Provide the (x, y) coordinate of the cell's center where the given text is located.  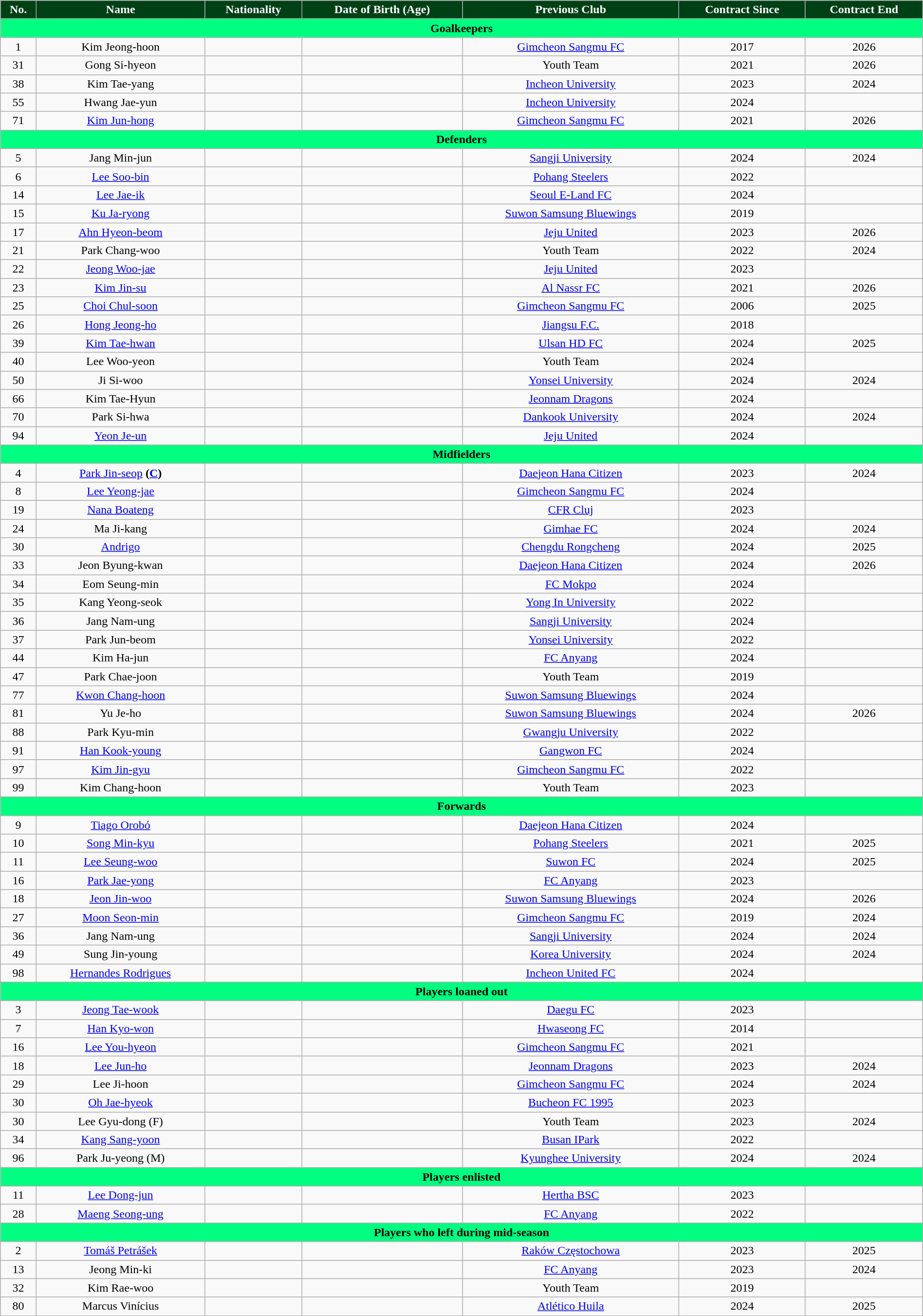
24 (18, 528)
21 (18, 251)
Choi Chul-soon (120, 306)
27 (18, 917)
Jeon Jin-woo (120, 899)
26 (18, 325)
Ku Ja-ryong (120, 213)
Park Chae-joon (120, 676)
Midfielders (461, 454)
Nana Boateng (120, 510)
77 (18, 695)
71 (18, 121)
28 (18, 1214)
Dankook University (571, 417)
37 (18, 640)
Kang Yeong-seok (120, 603)
29 (18, 1084)
Kim Jin-su (120, 288)
55 (18, 102)
81 (18, 713)
14 (18, 195)
Hwang Jae-yun (120, 102)
Park Chang-woo (120, 251)
Ma Ji-kang (120, 528)
Han Kyo-won (120, 1028)
Atlético Huila (571, 1306)
9 (18, 825)
Kim Jin-gyu (120, 769)
44 (18, 658)
22 (18, 269)
Hong Jeong-ho (120, 325)
Kim Jun-hong (120, 121)
Seoul E-Land FC (571, 195)
Jiangsu F.C. (571, 325)
7 (18, 1028)
Hernandes Rodrigues (120, 973)
Moon Seon-min (120, 917)
Lee Dong-jun (120, 1195)
Incheon United FC (571, 973)
47 (18, 676)
Andrigo (120, 547)
Lee Soo-bin (120, 176)
Kim Tae-yang (120, 84)
Yong In University (571, 603)
Previous Club (571, 10)
94 (18, 436)
Lee Jae-ik (120, 195)
Suwon FC (571, 862)
38 (18, 84)
17 (18, 232)
Lee Ji-hoon (120, 1084)
Kim Tae-Hyun (120, 399)
99 (18, 787)
Korea University (571, 954)
66 (18, 399)
80 (18, 1306)
Gangwon FC (571, 750)
Yu Je-ho (120, 713)
25 (18, 306)
Contract Since (742, 10)
Forwards (461, 806)
CFR Cluj (571, 510)
32 (18, 1288)
2017 (742, 47)
Date of Birth (Age) (382, 10)
Sung Jin-young (120, 954)
Eom Seung-min (120, 584)
Daegu FC (571, 1010)
Ji Si-woo (120, 380)
70 (18, 417)
2006 (742, 306)
Jeong Min-ki (120, 1269)
Chengdu Rongcheng (571, 547)
Yeon Je-un (120, 436)
Contract End (864, 10)
Lee Yeong-jae (120, 491)
Lee You-hyeon (120, 1047)
Busan IPark (571, 1140)
Oh Jae-hyeok (120, 1102)
35 (18, 603)
Kim Ha-jun (120, 658)
Players who left during mid-season (461, 1232)
Bucheon FC 1995 (571, 1102)
Jeong Tae-wook (120, 1010)
Players loaned out (461, 991)
Han Kook-young (120, 750)
88 (18, 732)
Gong Si-hyeon (120, 65)
Kim Tae-hwan (120, 343)
15 (18, 213)
33 (18, 566)
Raków Częstochowa (571, 1251)
Name (120, 10)
2 (18, 1251)
97 (18, 769)
49 (18, 954)
Kim Rae-woo (120, 1288)
Marcus Vinícius (120, 1306)
Park Jun-beom (120, 640)
Tiago Orobó (120, 825)
6 (18, 176)
4 (18, 473)
Lee Woo-yeon (120, 362)
Park Jae-yong (120, 880)
Kim Jeong-hoon (120, 47)
96 (18, 1158)
Gimhae FC (571, 528)
Defenders (461, 139)
8 (18, 491)
Players enlisted (461, 1177)
Lee Jun-ho (120, 1065)
Park Kyu-min (120, 732)
Hertha BSC (571, 1195)
39 (18, 343)
19 (18, 510)
Gwangju University (571, 732)
91 (18, 750)
FC Mokpo (571, 584)
Al Nassr FC (571, 288)
Lee Gyu-dong (F) (120, 1121)
Park Jin-seop (C) (120, 473)
Maeng Seong-ung (120, 1214)
Song Min-kyu (120, 843)
23 (18, 288)
Jeong Woo-jae (120, 269)
10 (18, 843)
Jeon Byung-kwan (120, 566)
31 (18, 65)
3 (18, 1010)
98 (18, 973)
Ulsan HD FC (571, 343)
Park Ju-yeong (M) (120, 1158)
Lee Seung-woo (120, 862)
40 (18, 362)
No. (18, 10)
Goalkeepers (461, 28)
Park Si-hwa (120, 417)
Kim Chang-hoon (120, 787)
2018 (742, 325)
Tomáš Petrášek (120, 1251)
Jang Min-jun (120, 158)
Hwaseong FC (571, 1028)
Nationality (254, 10)
2014 (742, 1028)
1 (18, 47)
50 (18, 380)
5 (18, 158)
13 (18, 1269)
Kang Sang-yoon (120, 1140)
Kyunghee University (571, 1158)
Kwon Chang-hoon (120, 695)
Ahn Hyeon-beom (120, 232)
